Provide the (x, y) coordinate of the cell's center where the given text is located.  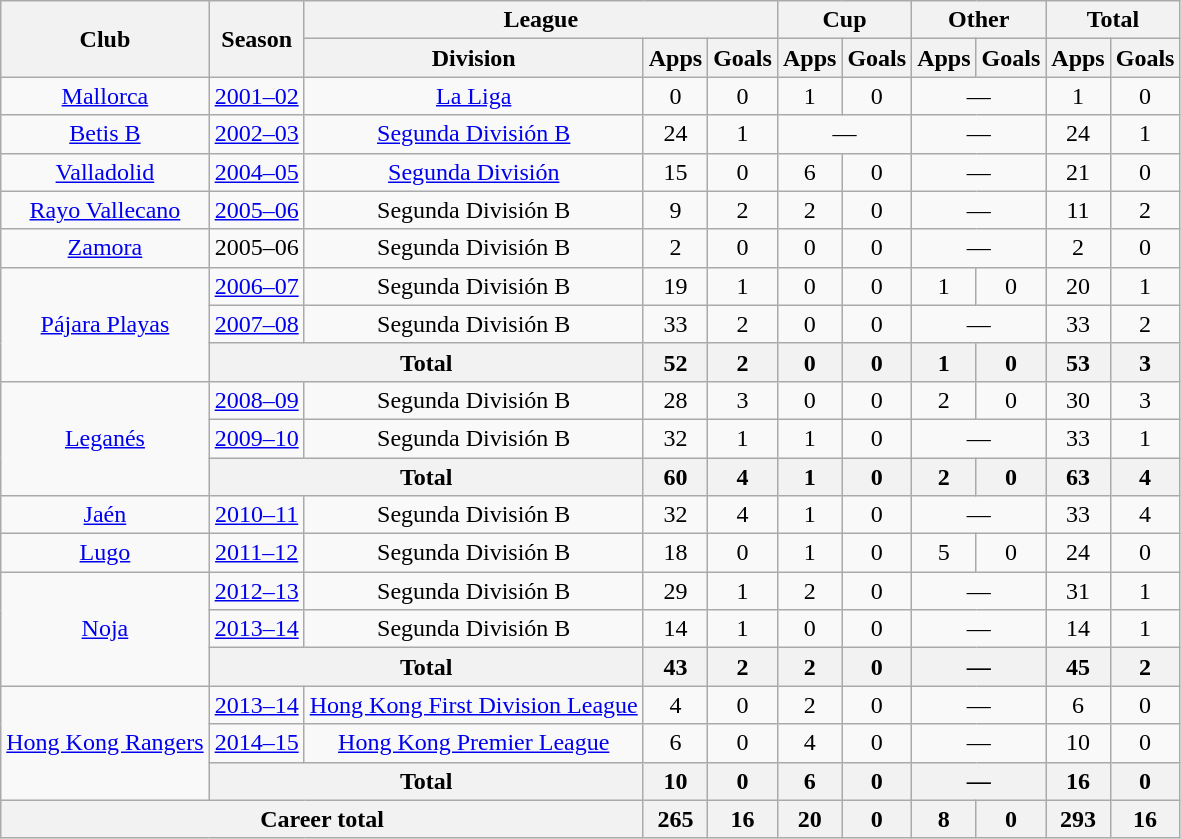
Other (979, 20)
30 (1078, 400)
11 (1078, 210)
Season (256, 39)
293 (1078, 819)
Mallorca (105, 96)
18 (675, 553)
265 (675, 819)
Hong Kong Premier League (474, 743)
Pájara Playas (105, 324)
2008–09 (256, 400)
League (540, 20)
2010–11 (256, 515)
Career total (322, 819)
Hong Kong First Division League (474, 705)
9 (675, 210)
43 (675, 667)
Hong Kong Rangers (105, 743)
Cup (844, 20)
Betis B (105, 134)
5 (944, 553)
2007–08 (256, 324)
Lugo (105, 553)
63 (1078, 477)
Valladolid (105, 172)
28 (675, 400)
2014–15 (256, 743)
2011–12 (256, 553)
2004–05 (256, 172)
2009–10 (256, 438)
Club (105, 39)
Noja (105, 629)
Leganés (105, 438)
2012–13 (256, 591)
52 (675, 362)
45 (1078, 667)
15 (675, 172)
Rayo Vallecano (105, 210)
60 (675, 477)
Zamora (105, 248)
8 (944, 819)
Segunda División (474, 172)
2002–03 (256, 134)
Jaén (105, 515)
19 (675, 286)
2006–07 (256, 286)
2001–02 (256, 96)
31 (1078, 591)
29 (675, 591)
21 (1078, 172)
Division (474, 58)
53 (1078, 362)
La Liga (474, 96)
